Capture the cell that displays the provided text and extract its [x, y] central coordinate. 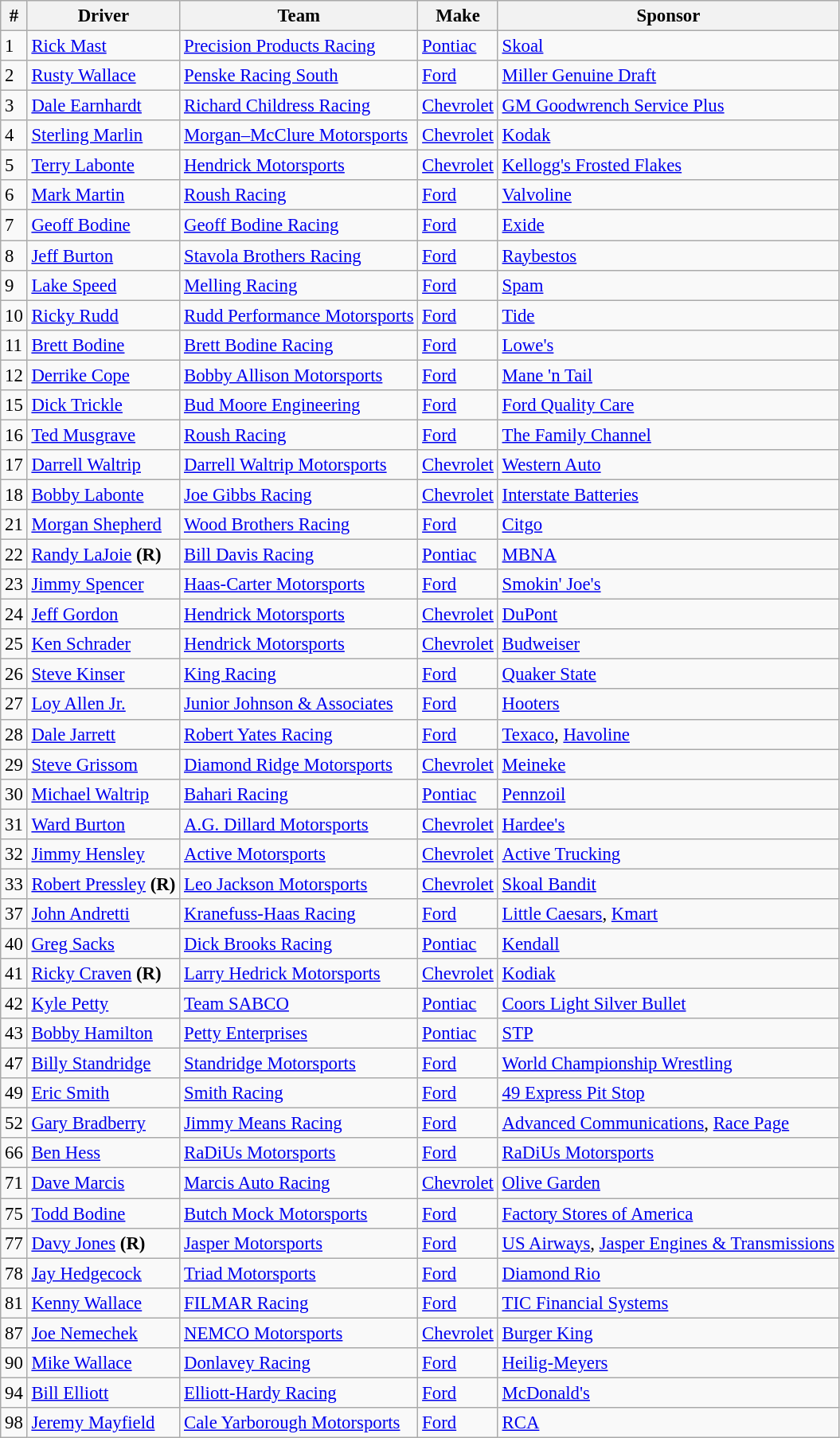
18 [14, 494]
49 Express Pit Stop [668, 1093]
Kendall [668, 944]
Little Caesars, Kmart [668, 914]
Diamond Ridge Motorsports [299, 764]
77 [14, 1243]
94 [14, 1393]
Rick Mast [104, 46]
6 [14, 195]
Smith Racing [299, 1093]
TIC Financial Systems [668, 1303]
Joe Gibbs Racing [299, 494]
Kodak [668, 135]
Darrell Waltrip Motorsports [299, 465]
28 [14, 734]
52 [14, 1123]
McDonald's [668, 1393]
Valvoline [668, 195]
Western Auto [668, 465]
32 [14, 854]
Skoal [668, 46]
Smokin' Joe's [668, 584]
Steve Kinser [104, 674]
Meineke [668, 764]
Loy Allen Jr. [104, 705]
8 [14, 256]
Mane 'n Tail [668, 375]
Team [299, 16]
Melling Racing [299, 285]
Bahari Racing [299, 794]
Quaker State [668, 674]
26 [14, 674]
Morgan–McClure Motorsports [299, 135]
Ted Musgrave [104, 435]
Jimmy Hensley [104, 854]
Michael Waltrip [104, 794]
Driver [104, 16]
Darrell Waltrip [104, 465]
DuPont [668, 615]
GM Goodwrench Service Plus [668, 106]
Lake Speed [104, 285]
3 [14, 106]
Standridge Motorsports [299, 1064]
Kellogg's Frosted Flakes [668, 166]
23 [14, 584]
Burger King [668, 1333]
Tide [668, 315]
Junior Johnson & Associates [299, 705]
Diamond Rio [668, 1273]
17 [14, 465]
87 [14, 1333]
4 [14, 135]
STP [668, 1034]
King Racing [299, 674]
Skoal Bandit [668, 884]
22 [14, 555]
MBNA [668, 555]
Rudd Performance Motorsports [299, 315]
Miller Genuine Draft [668, 76]
Dale Earnhardt [104, 106]
Haas-Carter Motorsports [299, 584]
Dick Trickle [104, 405]
78 [14, 1273]
Greg Sacks [104, 944]
Jeff Burton [104, 256]
1 [14, 46]
Butch Mock Motorsports [299, 1213]
Olive Garden [668, 1183]
RCA [668, 1423]
A.G. Dillard Motorsports [299, 824]
66 [14, 1154]
Active Motorsports [299, 854]
47 [14, 1064]
Dave Marcis [104, 1183]
Todd Bodine [104, 1213]
Steve Grissom [104, 764]
29 [14, 764]
Spam [668, 285]
Jeremy Mayfield [104, 1423]
Bill Elliott [104, 1393]
Jimmy Spencer [104, 584]
7 [14, 225]
30 [14, 794]
Team SABCO [299, 1004]
Elliott-Hardy Racing [299, 1393]
Rusty Wallace [104, 76]
Penske Racing South [299, 76]
Mark Martin [104, 195]
Gary Bradberry [104, 1123]
Kranefuss-Haas Racing [299, 914]
The Family Channel [668, 435]
40 [14, 944]
75 [14, 1213]
Geoff Bodine [104, 225]
16 [14, 435]
90 [14, 1363]
Eric Smith [104, 1093]
Raybestos [668, 256]
Bobby Allison Motorsports [299, 375]
Bobby Hamilton [104, 1034]
Kyle Petty [104, 1004]
Ward Burton [104, 824]
Ken Schrader [104, 644]
Petty Enterprises [299, 1034]
Donlavey Racing [299, 1363]
Dick Brooks Racing [299, 944]
Factory Stores of America [668, 1213]
Wood Brothers Racing [299, 525]
Dale Jarrett [104, 734]
Terry Labonte [104, 166]
Leo Jackson Motorsports [299, 884]
Heilig-Meyers [668, 1363]
31 [14, 824]
Sterling Marlin [104, 135]
Lowe's [668, 345]
49 [14, 1093]
Texaco, Havoline [668, 734]
Coors Light Silver Bullet [668, 1004]
Triad Motorsports [299, 1273]
Precision Products Racing [299, 46]
98 [14, 1423]
Cale Yarborough Motorsports [299, 1423]
Bud Moore Engineering [299, 405]
# [14, 16]
Ricky Rudd [104, 315]
Morgan Shepherd [104, 525]
Stavola Brothers Racing [299, 256]
Davy Jones (R) [104, 1243]
27 [14, 705]
Jasper Motorsports [299, 1243]
81 [14, 1303]
Ricky Craven (R) [104, 974]
Brett Bodine [104, 345]
9 [14, 285]
Joe Nemechek [104, 1333]
Kodiak [668, 974]
43 [14, 1034]
Jimmy Means Racing [299, 1123]
Marcis Auto Racing [299, 1183]
33 [14, 884]
41 [14, 974]
Budweiser [668, 644]
2 [14, 76]
Jay Hedgecock [104, 1273]
42 [14, 1004]
Robert Yates Racing [299, 734]
Bill Davis Racing [299, 555]
Make [458, 16]
37 [14, 914]
Interstate Batteries [668, 494]
21 [14, 525]
Kenny Wallace [104, 1303]
US Airways, Jasper Engines & Transmissions [668, 1243]
24 [14, 615]
Billy Standridge [104, 1064]
Jeff Gordon [104, 615]
Geoff Bodine Racing [299, 225]
Ben Hess [104, 1154]
5 [14, 166]
NEMCO Motorsports [299, 1333]
Active Trucking [668, 854]
11 [14, 345]
Hardee's [668, 824]
10 [14, 315]
Citgo [668, 525]
John Andretti [104, 914]
Brett Bodine Racing [299, 345]
Mike Wallace [104, 1363]
Ford Quality Care [668, 405]
Hooters [668, 705]
12 [14, 375]
71 [14, 1183]
Larry Hedrick Motorsports [299, 974]
Sponsor [668, 16]
15 [14, 405]
Advanced Communications, Race Page [668, 1123]
Pennzoil [668, 794]
World Championship Wrestling [668, 1064]
Derrike Cope [104, 375]
Bobby Labonte [104, 494]
FILMAR Racing [299, 1303]
Randy LaJoie (R) [104, 555]
Robert Pressley (R) [104, 884]
Richard Childress Racing [299, 106]
Exide [668, 225]
25 [14, 644]
